Locate the cell with the specified text and output its (X, Y) center coordinate. 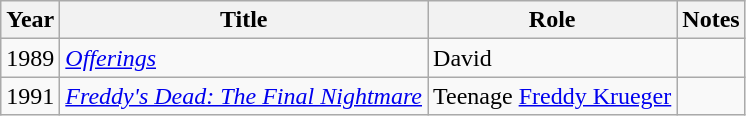
Teenage Freddy Krueger (552, 96)
Notes (711, 20)
1989 (30, 58)
Freddy's Dead: The Final Nightmare (244, 96)
David (552, 58)
Title (244, 20)
Year (30, 20)
Offerings (244, 58)
Role (552, 20)
1991 (30, 96)
